Provide the (x, y) coordinate of the cell's center where the given text is located.  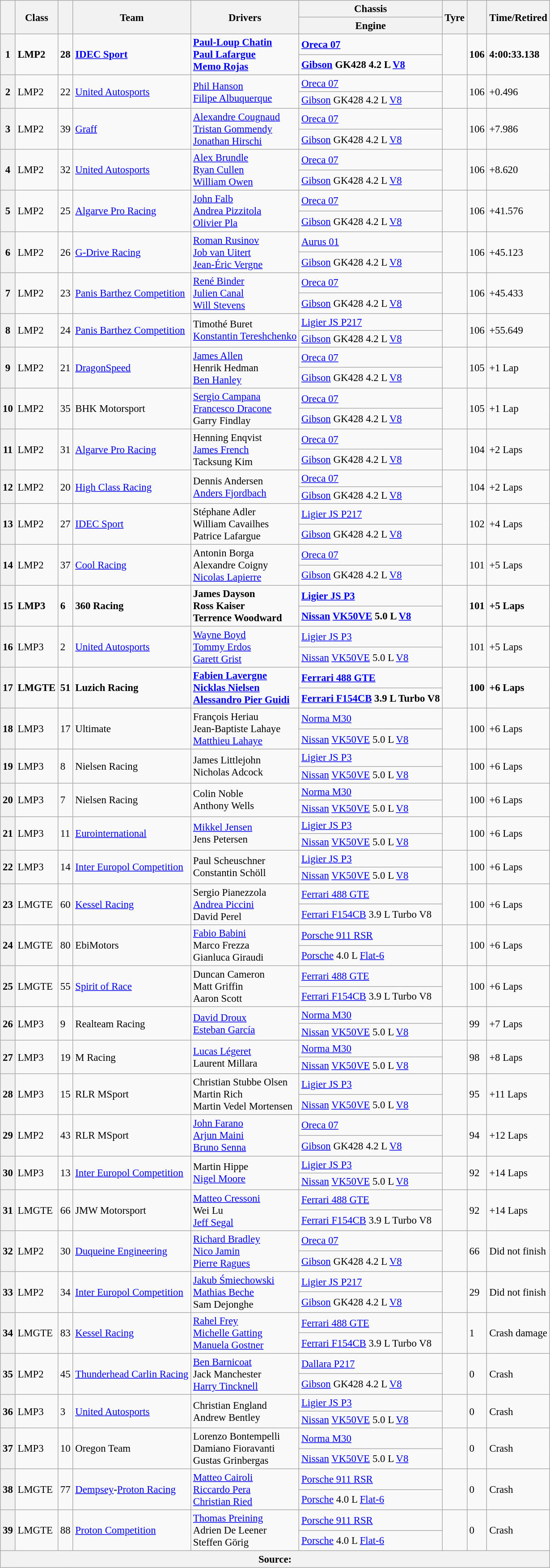
360 Racing (132, 606)
+12 Laps (518, 1136)
+55.649 (518, 330)
36 (8, 1411)
88 (65, 1530)
John Farano Arjun Maini Bruno Senna (245, 1136)
+8.620 (518, 170)
EbiMotors (132, 945)
83 (65, 1333)
Cool Racing (132, 565)
Sergio Campana Francesco Dracone Garry Findlay (245, 409)
55 (65, 987)
Christian Stubbe Olsen Martin Rich Martin Vedel Mortensen (245, 1095)
102 (477, 524)
Drivers (245, 17)
12 (8, 487)
Dennis Andersen Anders Fjordbach (245, 487)
Dallara P217 (371, 1364)
Timothé Buret Konstantin Tereshchenko (245, 330)
James Littlejohn Nicholas Adcock (245, 767)
Time/Retired (518, 17)
Antonin Borga Alexandre Coigny Nicolas Lapierre (245, 565)
M Racing (132, 1057)
Tyre (454, 17)
+8 Laps (518, 1057)
Oregon Team (132, 1449)
James Dayson Ross Kaiser Terrence Woodward (245, 606)
Sergio Pianezzola Andrea Piccini David Perel (245, 904)
+4 Laps (518, 524)
98 (477, 1057)
Stéphane Adler William Cavailhes Patrice Lafargue (245, 524)
+41.576 (518, 211)
16 (8, 647)
33 (8, 1292)
94 (477, 1136)
Paul-Loup Chatin Paul Lafargue Memo Rojas (245, 55)
45 (65, 1374)
Lorenzo Bontempelli Damiano Fioravanti Gustas Grinbergas (245, 1449)
+7 Laps (518, 1023)
Christian England Andrew Bentley (245, 1411)
Richard Bradley Nico Jamin Pierre Ragues (245, 1251)
Mikkel Jensen Jens Petersen (245, 834)
Martin Hippe Nigel Moore (245, 1173)
DragonSpeed (132, 368)
80 (65, 945)
Source: (275, 1560)
Spirit of Race (132, 987)
John Falb Andrea Pizzitola Olivier Pla (245, 211)
Graff (132, 129)
BHK Motorsport (132, 409)
Ben Barnicoat Jack Manchester Harry Tincknell (245, 1374)
+45.433 (518, 293)
Chassis (371, 9)
5 (8, 211)
Luzich Racing (132, 688)
Colin Noble Anthony Wells (245, 800)
G-Drive Racing (132, 252)
Dempsey-Proton Racing (132, 1490)
Team (132, 17)
Thomas Preining Adrien De Leener Steffen Görig (245, 1530)
4:00:33.138 (518, 55)
High Class Racing (132, 487)
François Heriau Jean-Baptiste Lahaye Matthieu Lahaye (245, 729)
Eurointernational (132, 834)
Lucas Légeret Laurent Millara (245, 1057)
+7.986 (518, 129)
43 (65, 1136)
Matteo Cressoni Wei Lu Jeff Segal (245, 1210)
Matteo Cairoli Riccardo Pera Christian Ried (245, 1490)
JMW Motorsport (132, 1210)
Proton Competition (132, 1530)
Ultimate (132, 729)
4 (8, 170)
Aurus 01 (371, 242)
Alexandre Cougnaud Tristan Gommendy Jonathan Hirschi (245, 129)
+11 Laps (518, 1095)
Class (37, 17)
Crash damage (518, 1333)
Roman Rusinov Job van Uitert Jean-Éric Vergne (245, 252)
David Droux Esteban García (245, 1023)
51 (65, 688)
Fabio Babini Marco Frezza Gianluca Giraudi (245, 945)
Alex Brundle Ryan Cullen William Owen (245, 170)
Rahel Frey Michelle Gatting Manuela Gostner (245, 1333)
Phil Hanson Filipe Albuquerque (245, 92)
Duqueine Engineering (132, 1251)
60 (65, 904)
Jakub Śmiechowski Mathias Beche Sam Dejonghe (245, 1292)
Fabien Lavergne Nicklas Nielsen Alessandro Pier Guidi (245, 688)
Wayne Boyd Tommy Erdos Garett Grist (245, 647)
Engine (371, 26)
Realteam Racing (132, 1023)
18 (8, 729)
James Allen Henrik Hedman Ben Hanley (245, 368)
Henning Enqvist James French Tacksung Kim (245, 449)
99 (477, 1023)
Paul Scheuschner Constantin Schöll (245, 867)
38 (8, 1490)
95 (477, 1095)
+0.496 (518, 92)
+45.123 (518, 252)
René Binder Julien Canal Will Stevens (245, 293)
77 (65, 1490)
Duncan Cameron Matt Griffin Aaron Scott (245, 987)
Thunderhead Carlin Racing (132, 1374)
